Return [X, Y] of the center of cell containing provided text 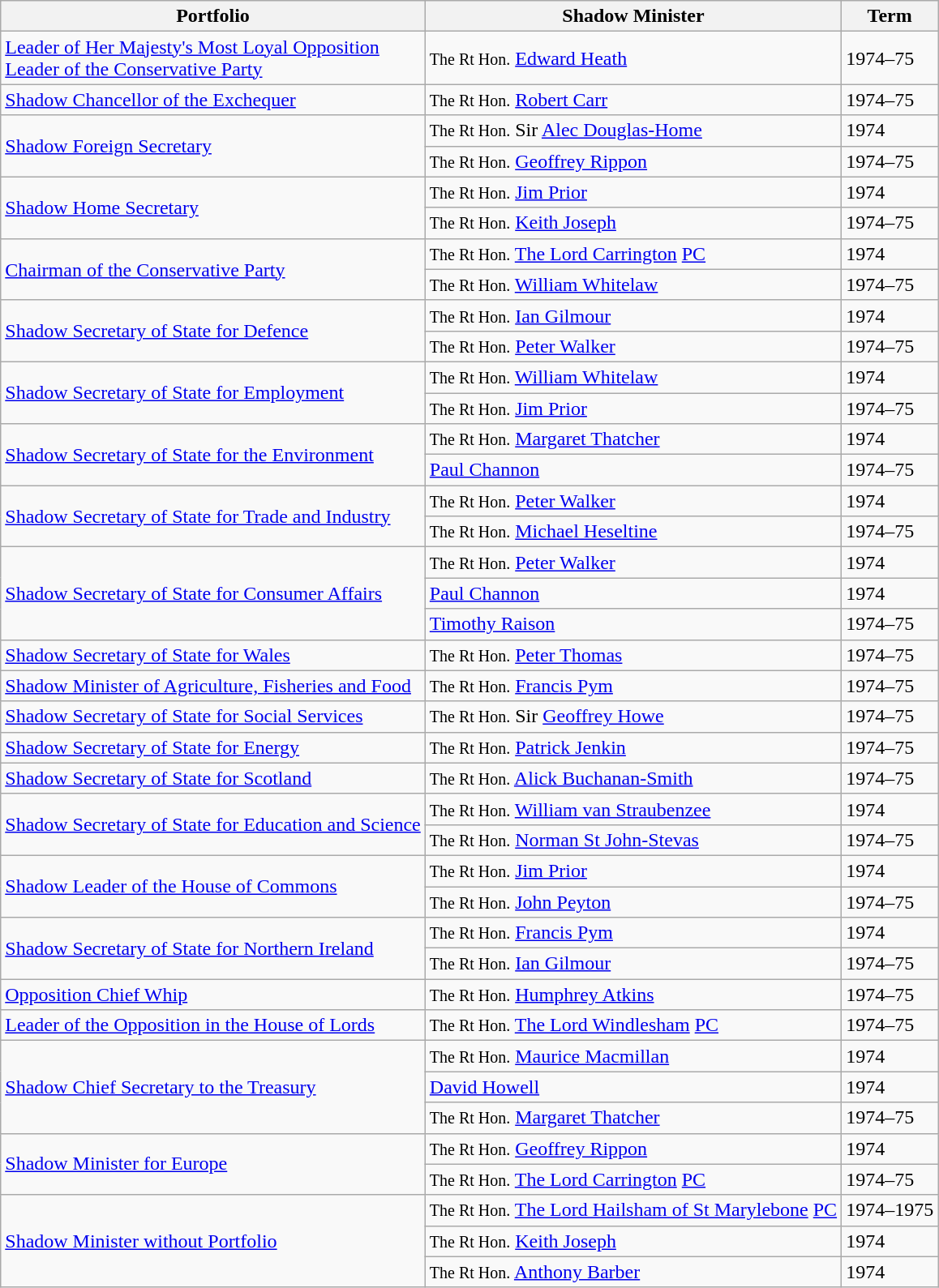
Shadow Chief Secretary to the Treasury [213, 1087]
Shadow Minister [632, 16]
The Rt Hon. Anthony Barber [632, 1272]
Shadow Secretary of State for Wales [213, 655]
The Rt Hon. Michael Heseltine [632, 532]
Shadow Minister for Europe [213, 1164]
The Rt Hon. Sir Alec Douglas-Home [632, 131]
Shadow Secretary of State for Energy [213, 747]
Shadow Chancellor of the Exchequer [213, 100]
Shadow Secretary of State for Consumer Affairs [213, 593]
The Rt Hon. The Lord Hailsham of St Marylebone PC [632, 1210]
Shadow Secretary of State for Scotland [213, 778]
The Rt Hon. Humphrey Atkins [632, 995]
Shadow Leader of the House of Commons [213, 886]
Shadow Secretary of State for Social Services [213, 717]
Shadow Home Secretary [213, 208]
The Rt Hon. Peter Thomas [632, 655]
Shadow Foreign Secretary [213, 146]
Term [890, 16]
The Rt Hon. Robert Carr [632, 100]
1974–1975 [890, 1210]
The Rt Hon. Sir Geoffrey Howe [632, 717]
Shadow Secretary of State for Education and Science [213, 824]
Chairman of the Conservative Party [213, 269]
Shadow Secretary of State for the Environment [213, 455]
Shadow Secretary of State for Trade and Industry [213, 516]
Opposition Chief Whip [213, 995]
The Rt Hon. William van Straubenzee [632, 809]
Timothy Raison [632, 624]
Shadow Secretary of State for Defence [213, 331]
Shadow Minister of Agriculture, Fisheries and Food [213, 686]
Portfolio [213, 16]
Shadow Minister without Portfolio [213, 1241]
The Rt Hon. Maurice Macmillan [632, 1056]
David Howell [632, 1087]
The Rt Hon. The Lord Windlesham PC [632, 1025]
The Rt Hon. Patrick Jenkin [632, 747]
Leader of Her Majesty's Most Loyal OppositionLeader of the Conservative Party [213, 58]
Leader of the Opposition in the House of Lords [213, 1025]
The Rt Hon. Norman St John-Stevas [632, 840]
The Rt Hon. Alick Buchanan-Smith [632, 778]
Shadow Secretary of State for Employment [213, 392]
Shadow Secretary of State for Northern Ireland [213, 948]
The Rt Hon. Edward Heath [632, 58]
The Rt Hon. John Peyton [632, 902]
